Return [X, Y] of the center of cell containing provided text 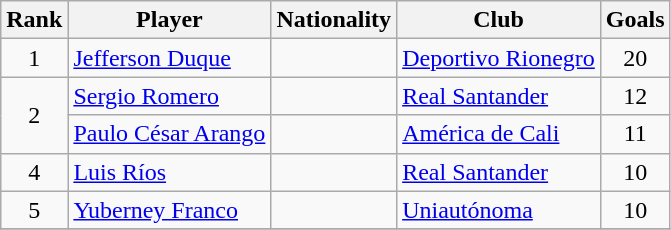
1 [34, 58]
4 [34, 172]
Club [499, 20]
Nationality [334, 20]
Uniautónoma [499, 210]
Luis Ríos [170, 172]
Paulo César Arango [170, 134]
Goals [635, 20]
Jefferson Duque [170, 58]
20 [635, 58]
11 [635, 134]
Player [170, 20]
Yuberney Franco [170, 210]
Deportivo Rionegro [499, 58]
12 [635, 96]
Sergio Romero [170, 96]
2 [34, 115]
Rank [34, 20]
América de Cali [499, 134]
5 [34, 210]
